For the text-containing cell, return its midpoint in [x, y] coordinate format. 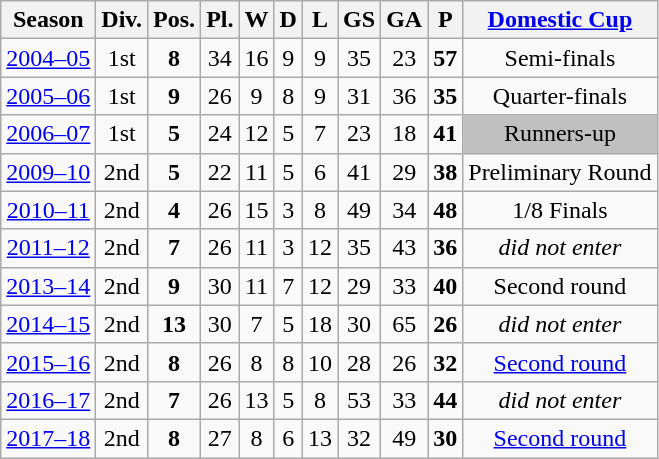
44 [446, 400]
2013–14 [48, 286]
57 [446, 58]
2005–06 [48, 96]
48 [446, 210]
Pl. [220, 20]
D [288, 20]
2009–10 [48, 172]
65 [404, 324]
2006–07 [48, 134]
Semi-finals [560, 58]
2011–12 [48, 248]
Season [48, 20]
2004–05 [48, 58]
31 [360, 96]
GA [404, 20]
Runners-up [560, 134]
4 [174, 210]
22 [220, 172]
2014–15 [48, 324]
Domestic Cup [560, 20]
L [320, 20]
15 [256, 210]
2017–18 [48, 438]
2016–17 [48, 400]
Div. [122, 20]
38 [446, 172]
10 [320, 362]
24 [220, 134]
Quarter-finals [560, 96]
GS [360, 20]
53 [360, 400]
40 [446, 286]
28 [360, 362]
Pos. [174, 20]
16 [256, 58]
1/8 Finals [560, 210]
P [446, 20]
2010–11 [48, 210]
27 [220, 438]
2015–16 [48, 362]
43 [404, 248]
Preliminary Round [560, 172]
W [256, 20]
